Return (X, Y) of the center of cell containing provided text 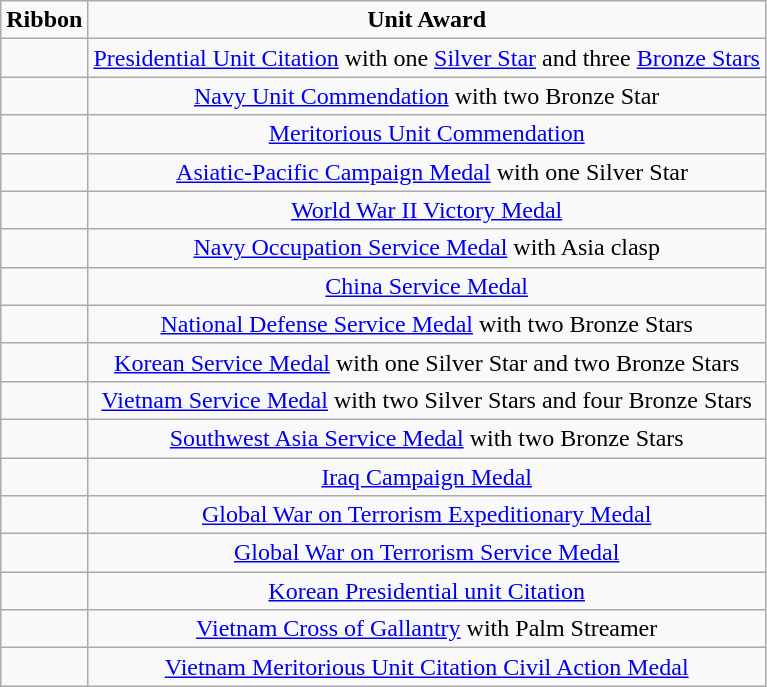
Global War on Terrorism Expeditionary Medal (427, 515)
Korean Service Medal with one Silver Star and two Bronze Stars (427, 362)
Vietnam Cross of Gallantry with Palm Streamer (427, 629)
Global War on Terrorism Service Medal (427, 553)
Unit Award (427, 20)
Iraq Campaign Medal (427, 477)
Korean Presidential unit Citation (427, 591)
Navy Occupation Service Medal with Asia clasp (427, 248)
Meritorious Unit Commendation (427, 134)
China Service Medal (427, 286)
World War II Victory Medal (427, 210)
Ribbon (44, 20)
National Defense Service Medal with two Bronze Stars (427, 324)
Vietnam Service Medal with two Silver Stars and four Bronze Stars (427, 400)
Presidential Unit Citation with one Silver Star and three Bronze Stars (427, 58)
Asiatic-Pacific Campaign Medal with one Silver Star (427, 172)
Navy Unit Commendation with two Bronze Star (427, 96)
Southwest Asia Service Medal with two Bronze Stars (427, 438)
Vietnam Meritorious Unit Citation Civil Action Medal (427, 667)
